Return [X, Y] of the center of cell containing provided text 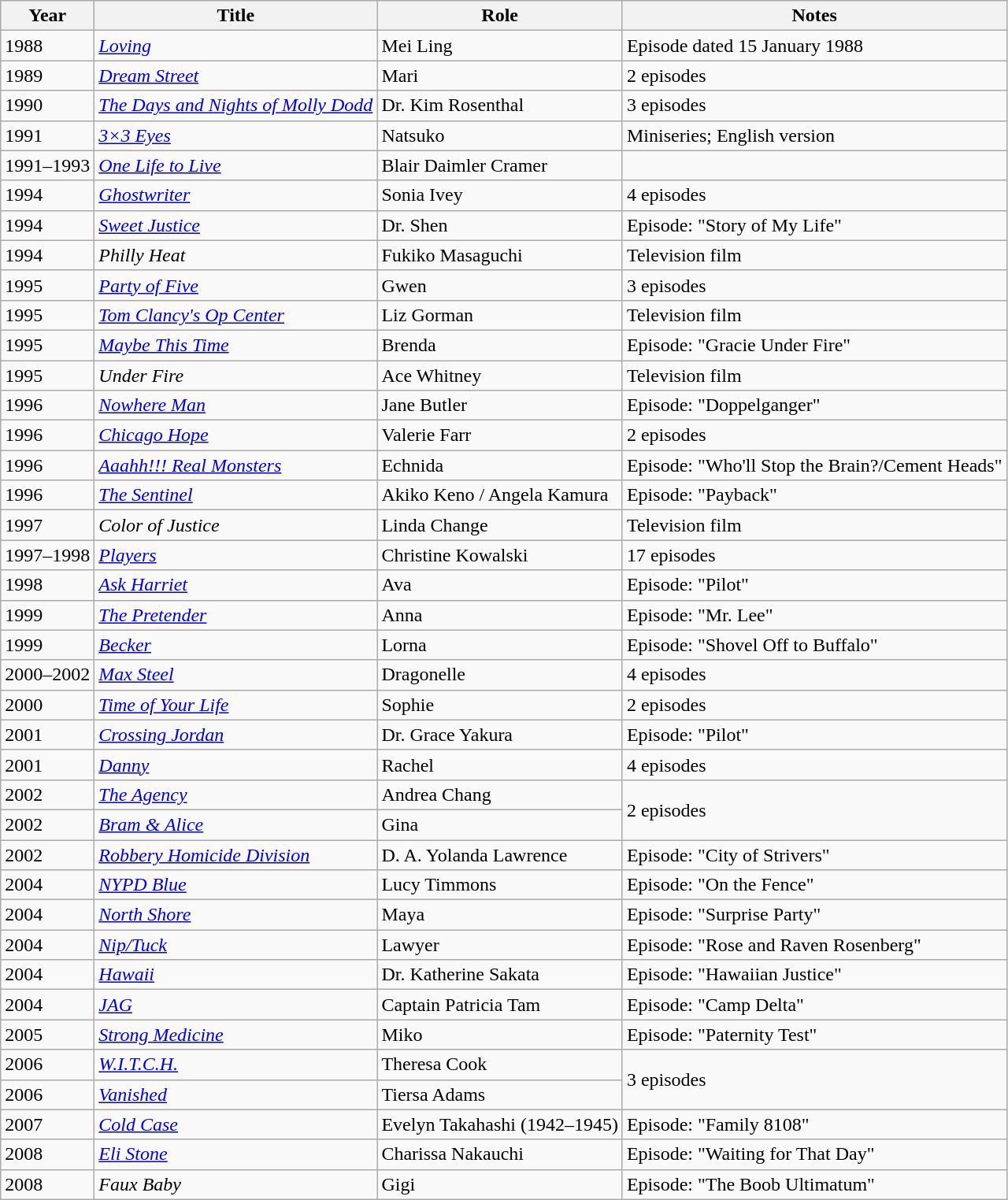
Andrea Chang [500, 794]
The Days and Nights of Molly Dodd [236, 106]
Becker [236, 645]
Miniseries; English version [814, 135]
Role [500, 16]
Nip/Tuck [236, 945]
The Agency [236, 794]
Dragonelle [500, 675]
1990 [47, 106]
Episode: "Story of My Life" [814, 225]
Bram & Alice [236, 824]
1988 [47, 46]
1997 [47, 525]
Captain Patricia Tam [500, 1005]
Max Steel [236, 675]
2000–2002 [47, 675]
Theresa Cook [500, 1065]
Linda Change [500, 525]
1989 [47, 76]
Faux Baby [236, 1184]
1997–1998 [47, 555]
Akiko Keno / Angela Kamura [500, 495]
Year [47, 16]
Dr. Grace Yakura [500, 735]
Episode: "Family 8108" [814, 1124]
Nowhere Man [236, 406]
Episode: "On the Fence" [814, 885]
Ghostwriter [236, 195]
3×3 Eyes [236, 135]
The Sentinel [236, 495]
Mari [500, 76]
Dr. Shen [500, 225]
Loving [236, 46]
Episode: "Payback" [814, 495]
Brenda [500, 345]
Maya [500, 915]
Natsuko [500, 135]
Ace Whitney [500, 376]
2000 [47, 705]
Gigi [500, 1184]
Party of Five [236, 285]
Aaahh!!! Real Monsters [236, 465]
Episode: "Doppelganger" [814, 406]
Ava [500, 585]
Dr. Katherine Sakata [500, 975]
Sweet Justice [236, 225]
Evelyn Takahashi (1942–1945) [500, 1124]
Jane Butler [500, 406]
Color of Justice [236, 525]
North Shore [236, 915]
Tom Clancy's Op Center [236, 315]
Vanished [236, 1094]
Tiersa Adams [500, 1094]
Crossing Jordan [236, 735]
D. A. Yolanda Lawrence [500, 854]
Maybe This Time [236, 345]
2005 [47, 1035]
Episode: "Gracie Under Fire" [814, 345]
Danny [236, 765]
Liz Gorman [500, 315]
Dream Street [236, 76]
Time of Your Life [236, 705]
Episode: "Waiting for That Day" [814, 1154]
Episode: "City of Strivers" [814, 854]
Charissa Nakauchi [500, 1154]
Episode: "Camp Delta" [814, 1005]
Sophie [500, 705]
W.I.T.C.H. [236, 1065]
Episode: "Rose and Raven Rosenberg" [814, 945]
Episode: "Shovel Off to Buffalo" [814, 645]
17 episodes [814, 555]
1991–1993 [47, 165]
Players [236, 555]
Episode: "Who'll Stop the Brain?/Cement Heads" [814, 465]
Blair Daimler Cramer [500, 165]
Anna [500, 615]
Lawyer [500, 945]
Eli Stone [236, 1154]
JAG [236, 1005]
Episode: "Surprise Party" [814, 915]
Christine Kowalski [500, 555]
Fukiko Masaguchi [500, 255]
Episode: "Paternity Test" [814, 1035]
1998 [47, 585]
Ask Harriet [236, 585]
Rachel [500, 765]
Lucy Timmons [500, 885]
Episode: "The Boob Ultimatum" [814, 1184]
Lorna [500, 645]
Chicago Hope [236, 435]
Philly Heat [236, 255]
Cold Case [236, 1124]
Gwen [500, 285]
NYPD Blue [236, 885]
Notes [814, 16]
1991 [47, 135]
Under Fire [236, 376]
Sonia Ivey [500, 195]
Valerie Farr [500, 435]
Episode: "Mr. Lee" [814, 615]
Miko [500, 1035]
Mei Ling [500, 46]
Episode dated 15 January 1988 [814, 46]
The Pretender [236, 615]
Robbery Homicide Division [236, 854]
Episode: "Hawaiian Justice" [814, 975]
Gina [500, 824]
Strong Medicine [236, 1035]
Hawaii [236, 975]
Dr. Kim Rosenthal [500, 106]
2007 [47, 1124]
One Life to Live [236, 165]
Title [236, 16]
Echnida [500, 465]
